Return the (X, Y) coordinate for the center point of the cell that contains the specified text.  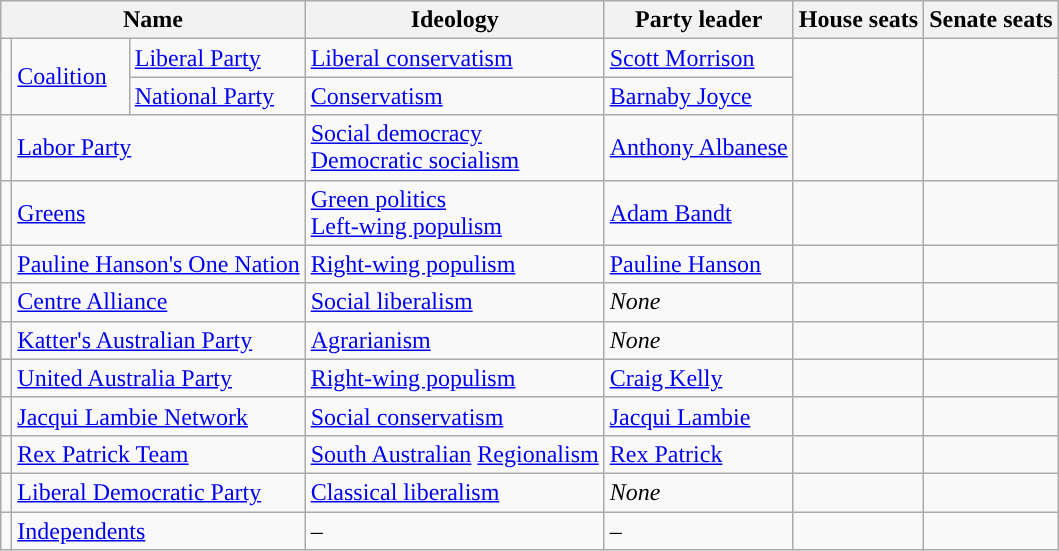
Greens (158, 212)
Barnaby Joyce (698, 96)
Craig Kelly (698, 378)
Jacqui Lambie Network (158, 416)
Katter's Australian Party (158, 340)
Jacqui Lambie (698, 416)
Liberal conservatism (454, 58)
House seats (858, 20)
Coalition (70, 77)
Senate seats (991, 20)
Conservatism (454, 96)
Agrarianism (454, 340)
Name (153, 20)
Social democracyDemocratic socialism (454, 148)
Adam Bandt (698, 212)
Social conservatism (454, 416)
Pauline Hanson's One Nation (158, 264)
Centre Alliance (158, 302)
South Australian Regionalism (454, 454)
Social liberalism (454, 302)
Ideology (454, 20)
Liberal Party (217, 58)
Liberal Democratic Party (158, 492)
Scott Morrison (698, 58)
United Australia Party (158, 378)
Party leader (698, 20)
Labor Party (158, 148)
Rex Patrick Team (158, 454)
Green politicsLeft-wing populism (454, 212)
Independents (158, 531)
Pauline Hanson (698, 264)
Rex Patrick (698, 454)
Classical liberalism (454, 492)
National Party (217, 96)
Anthony Albanese (698, 148)
